Scan for the cell matching the given text and deliver its [x, y] coordinate at center. 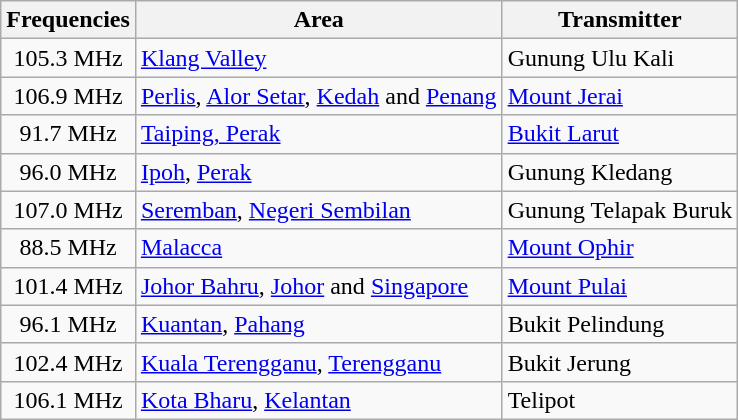
Area [318, 20]
Taiping, Perak [318, 134]
Transmitter [620, 20]
Mount Jerai [620, 96]
Gunung Telapak Buruk [620, 210]
Frequencies [68, 20]
Seremban, Negeri Sembilan [318, 210]
Ipoh, Perak [318, 172]
Bukit Larut [620, 134]
106.1 MHz [68, 400]
Telipot [620, 400]
Malacca [318, 248]
Bukit Jerung [620, 362]
Johor Bahru, Johor and Singapore [318, 286]
Bukit Pelindung [620, 324]
96.1 MHz [68, 324]
Kuala Terengganu, Terengganu [318, 362]
Kota Bharu, Kelantan [318, 400]
88.5 MHz [68, 248]
105.3 MHz [68, 58]
Klang Valley [318, 58]
Mount Ophir [620, 248]
Kuantan, Pahang [318, 324]
107.0 MHz [68, 210]
106.9 MHz [68, 96]
91.7 MHz [68, 134]
Mount Pulai [620, 286]
101.4 MHz [68, 286]
Gunung Ulu Kali [620, 58]
Perlis, Alor Setar, Kedah and Penang [318, 96]
Gunung Kledang [620, 172]
102.4 MHz [68, 362]
96.0 MHz [68, 172]
